Pinpoint the cell where the given text exists, returning its [X, Y] midpoint coordinate. 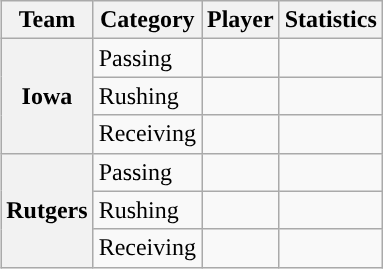
Category [147, 20]
Iowa [47, 96]
Team [47, 20]
Player [241, 20]
Statistics [330, 20]
Rutgers [47, 210]
